Capture the cell that displays the provided text and extract its [x, y] central coordinate. 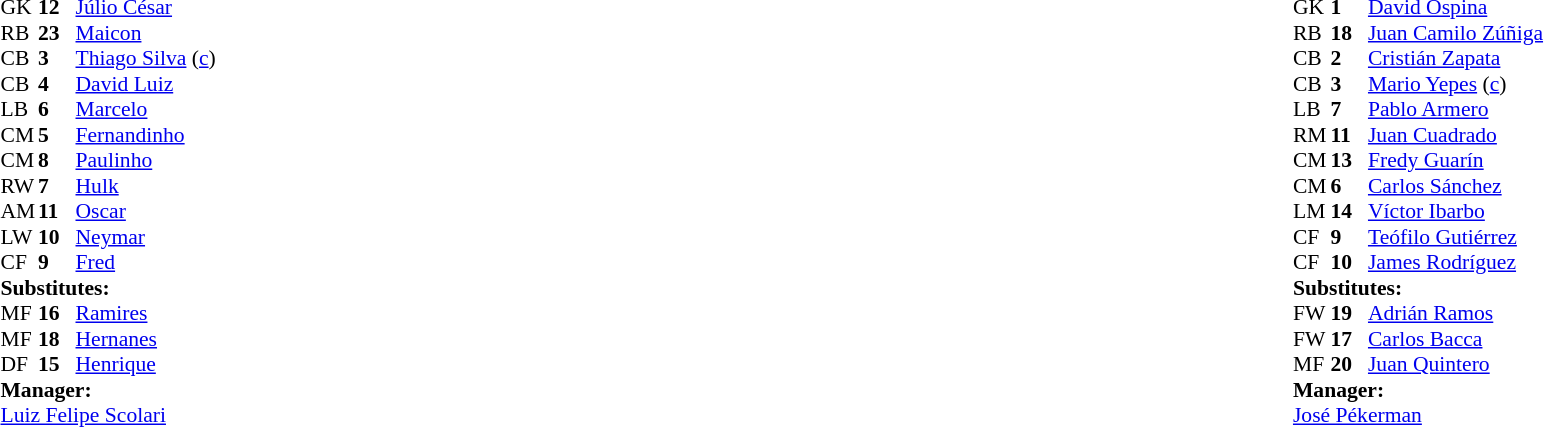
Juan Cuadrado [1456, 135]
Thiago Silva (c) [146, 59]
17 [1349, 339]
2 [1349, 59]
Hulk [146, 186]
Fernandinho [146, 135]
Neymar [146, 237]
Teófilo Gutiérrez [1456, 237]
Víctor Ibarbo [1456, 211]
DF [19, 365]
Carlos Bacca [1456, 339]
Maicon [146, 33]
4 [57, 84]
Juan Quintero [1456, 365]
LW [19, 237]
Hernanes [146, 339]
Carlos Sánchez [1456, 186]
23 [57, 33]
AM [19, 211]
20 [1349, 365]
David Luiz [146, 84]
Pablo Armero [1456, 109]
5 [57, 135]
LM [1312, 211]
14 [1349, 211]
James Rodríguez [1456, 263]
16 [57, 313]
Fredy Guarín [1456, 161]
RW [19, 186]
19 [1349, 313]
Juan Camilo Zúñiga [1456, 33]
Paulinho [146, 161]
8 [57, 161]
RM [1312, 135]
Marcelo [146, 109]
Oscar [146, 211]
Fred [146, 263]
Mario Yepes (c) [1456, 84]
15 [57, 365]
Cristián Zapata [1456, 59]
Henrique [146, 365]
13 [1349, 161]
Adrián Ramos [1456, 313]
Ramires [146, 313]
